Output the (x, y) coordinate of the center of the cell containing the given text.  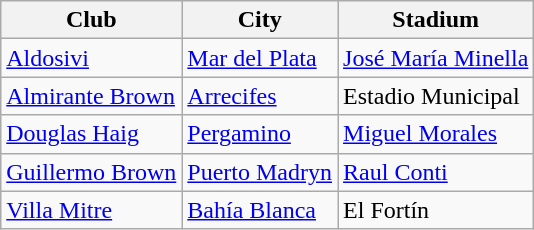
Estadio Municipal (436, 96)
Almirante Brown (92, 96)
Mar del Plata (260, 58)
Pergamino (260, 134)
City (260, 20)
Arrecifes (260, 96)
Aldosivi (92, 58)
El Fortín (436, 210)
Bahía Blanca (260, 210)
Villa Mitre (92, 210)
Puerto Madryn (260, 172)
Club (92, 20)
Miguel Morales (436, 134)
José María Minella (436, 58)
Douglas Haig (92, 134)
Guillermo Brown (92, 172)
Stadium (436, 20)
Raul Conti (436, 172)
